Find where the given text appears and provide that cell's center as (X, Y) coordinate. 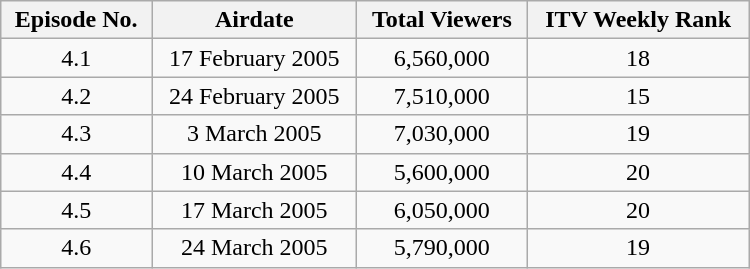
6,050,000 (442, 210)
17 March 2005 (254, 210)
3 March 2005 (254, 134)
10 March 2005 (254, 172)
18 (638, 58)
5,600,000 (442, 172)
6,560,000 (442, 58)
4.5 (76, 210)
24 March 2005 (254, 248)
7,510,000 (442, 96)
4.3 (76, 134)
Airdate (254, 20)
4.2 (76, 96)
4.4 (76, 172)
24 February 2005 (254, 96)
Total Viewers (442, 20)
17 February 2005 (254, 58)
7,030,000 (442, 134)
15 (638, 96)
5,790,000 (442, 248)
ITV Weekly Rank (638, 20)
4.1 (76, 58)
Episode No. (76, 20)
4.6 (76, 248)
